Determine the [x, y] coordinate at the center of the cell enclosing the given text.  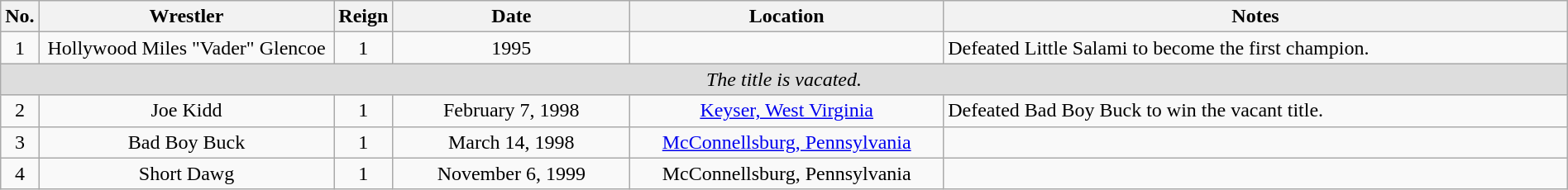
Date [511, 17]
Defeated Bad Boy Buck to win the vacant title. [1255, 111]
Short Dawg [187, 173]
1995 [511, 48]
Joe Kidd [187, 111]
3 [20, 142]
November 6, 1999 [511, 173]
Reign [364, 17]
March 14, 1998 [511, 142]
Wrestler [187, 17]
Notes [1255, 17]
The title is vacated. [784, 79]
Defeated Little Salami to become the first champion. [1255, 48]
2 [20, 111]
Bad Boy Buck [187, 142]
February 7, 1998 [511, 111]
Location [787, 17]
Keyser, West Virginia [787, 111]
Hollywood Miles "Vader" Glencoe [187, 48]
4 [20, 173]
No. [20, 17]
